Return the (x, y) coordinate for the center point of the cell that contains the specified text.  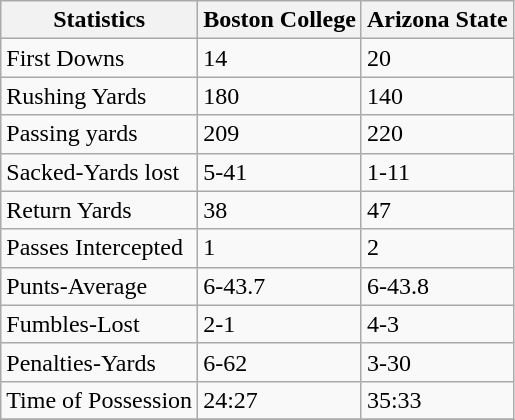
Return Yards (100, 210)
6-62 (280, 362)
Boston College (280, 20)
140 (437, 96)
220 (437, 134)
3-30 (437, 362)
38 (280, 210)
4-3 (437, 324)
2-1 (280, 324)
Penalties-Yards (100, 362)
47 (437, 210)
209 (280, 134)
Punts-Average (100, 286)
180 (280, 96)
Arizona State (437, 20)
Statistics (100, 20)
Rushing Yards (100, 96)
Sacked-Yards lost (100, 172)
6-43.8 (437, 286)
6-43.7 (280, 286)
Passes Intercepted (100, 248)
35:33 (437, 400)
Fumbles-Lost (100, 324)
20 (437, 58)
1 (280, 248)
2 (437, 248)
24:27 (280, 400)
First Downs (100, 58)
Time of Possession (100, 400)
5-41 (280, 172)
14 (280, 58)
Passing yards (100, 134)
1-11 (437, 172)
